Extract the [X, Y] coordinate from the center of the cell holding the provided text.  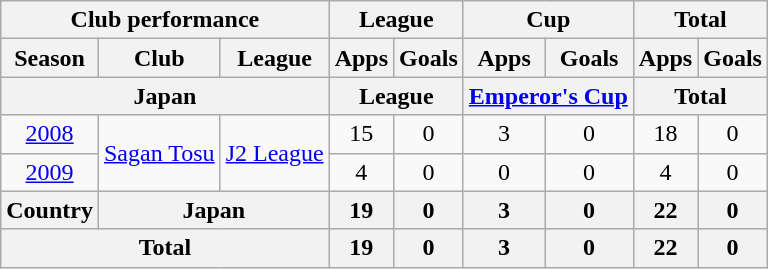
18 [665, 134]
Country [50, 210]
Sagan Tosu [159, 153]
Emperor's Cup [548, 96]
Cup [548, 20]
Season [50, 58]
Club [159, 58]
2008 [50, 134]
J2 League [274, 153]
15 [361, 134]
2009 [50, 172]
Club performance [165, 20]
